Return (x, y) of the center of cell containing provided text 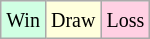
Win (24, 20)
Draw (72, 20)
Loss (126, 20)
